Scan for the cell matching the given text and deliver its [x, y] coordinate at center. 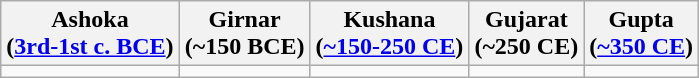
Girnar(~150 BCE) [244, 34]
Gupta(~350 CE) [642, 34]
Ashoka(3rd-1st c. BCE) [90, 34]
Gujarat(~250 CE) [526, 34]
Kushana(~150-250 CE) [390, 34]
